Extract the [x, y] coordinate from the center of the cell holding the provided text.  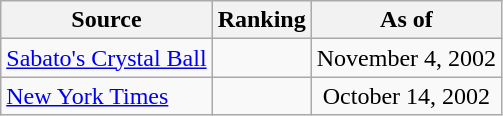
As of [406, 20]
Source [106, 20]
New York Times [106, 96]
Sabato's Crystal Ball [106, 58]
November 4, 2002 [406, 58]
Ranking [262, 20]
October 14, 2002 [406, 96]
